For the text-containing cell, return its midpoint in (X, Y) coordinate format. 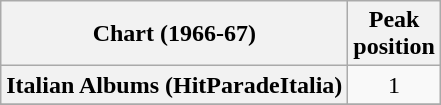
Italian Albums (HitParadeItalia) (174, 85)
Peakposition (394, 34)
1 (394, 85)
Chart (1966-67) (174, 34)
